Output the (x, y) coordinate of the center of the cell containing the given text.  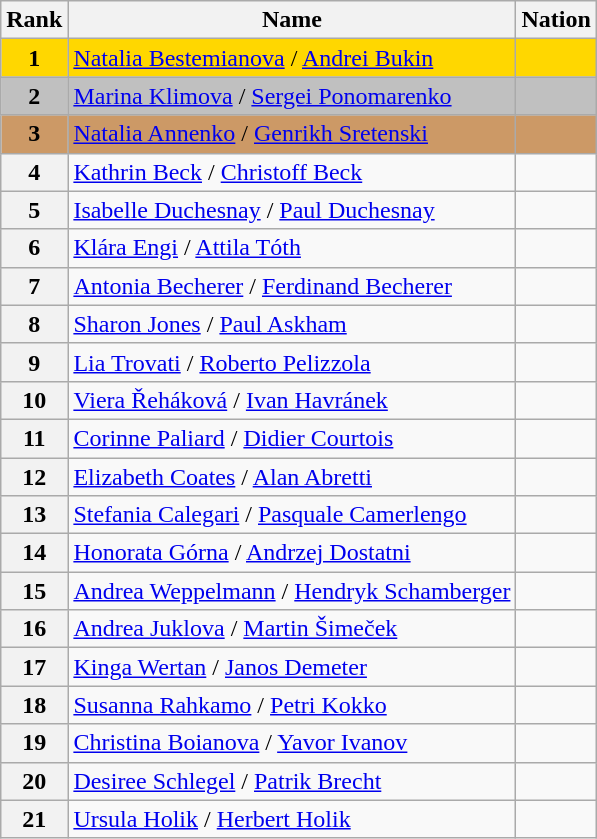
17 (34, 667)
8 (34, 324)
12 (34, 477)
Andrea Weppelmann / Hendryk Schamberger (292, 591)
9 (34, 362)
Marina Klimova / Sergei Ponomarenko (292, 96)
Name (292, 20)
18 (34, 705)
Stefania Calegari / Pasquale Camerlengo (292, 515)
Lia Trovati / Roberto Pelizzola (292, 362)
Kinga Wertan / Janos Demeter (292, 667)
7 (34, 286)
Rank (34, 20)
1 (34, 58)
Viera Řeháková / Ivan Havránek (292, 400)
Antonia Becherer / Ferdinand Becherer (292, 286)
3 (34, 134)
Kathrin Beck / Christoff Beck (292, 172)
Nation (556, 20)
13 (34, 515)
5 (34, 210)
Ursula Holik / Herbert Holik (292, 819)
14 (34, 553)
Susanna Rahkamo / Petri Kokko (292, 705)
Isabelle Duchesnay / Paul Duchesnay (292, 210)
Christina Boianova / Yavor Ivanov (292, 743)
19 (34, 743)
Klára Engi / Attila Tóth (292, 248)
10 (34, 400)
Natalia Bestemianova / Andrei Bukin (292, 58)
Desiree Schlegel / Patrik Brecht (292, 781)
Honorata Górna / Andrzej Dostatni (292, 553)
Corinne Paliard / Didier Courtois (292, 438)
Elizabeth Coates / Alan Abretti (292, 477)
Natalia Annenko / Genrikh Sretenski (292, 134)
15 (34, 591)
20 (34, 781)
Andrea Juklova / Martin Šimeček (292, 629)
2 (34, 96)
6 (34, 248)
16 (34, 629)
11 (34, 438)
Sharon Jones / Paul Askham (292, 324)
21 (34, 819)
4 (34, 172)
